Determine the [X, Y] coordinate at the center of the cell enclosing the given text.  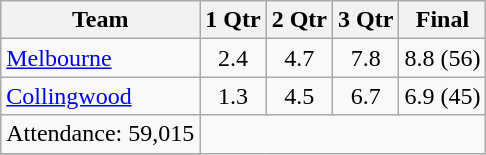
8.8 (56) [442, 58]
Attendance: 59,015 [100, 134]
Collingwood [100, 96]
7.8 [366, 58]
6.9 (45) [442, 96]
Melbourne [100, 58]
2.4 [233, 58]
Team [100, 20]
6.7 [366, 96]
1 Qtr [233, 20]
3 Qtr [366, 20]
4.5 [299, 96]
1.3 [233, 96]
Final [442, 20]
2 Qtr [299, 20]
4.7 [299, 58]
